For the text-containing cell, return its midpoint in (X, Y) coordinate format. 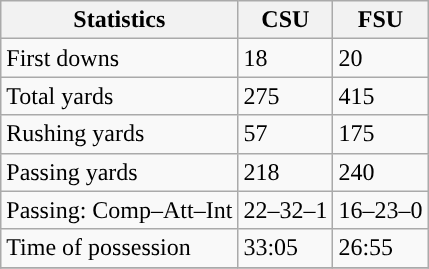
57 (286, 134)
275 (286, 96)
175 (380, 134)
CSU (286, 20)
33:05 (286, 248)
First downs (120, 58)
Passing: Comp–Att–Int (120, 210)
18 (286, 58)
Time of possession (120, 248)
240 (380, 172)
FSU (380, 20)
26:55 (380, 248)
22–32–1 (286, 210)
415 (380, 96)
Passing yards (120, 172)
Total yards (120, 96)
16–23–0 (380, 210)
Statistics (120, 20)
Rushing yards (120, 134)
20 (380, 58)
218 (286, 172)
